Detect which cell encompasses the target text, then output its (X, Y) center coordinate. 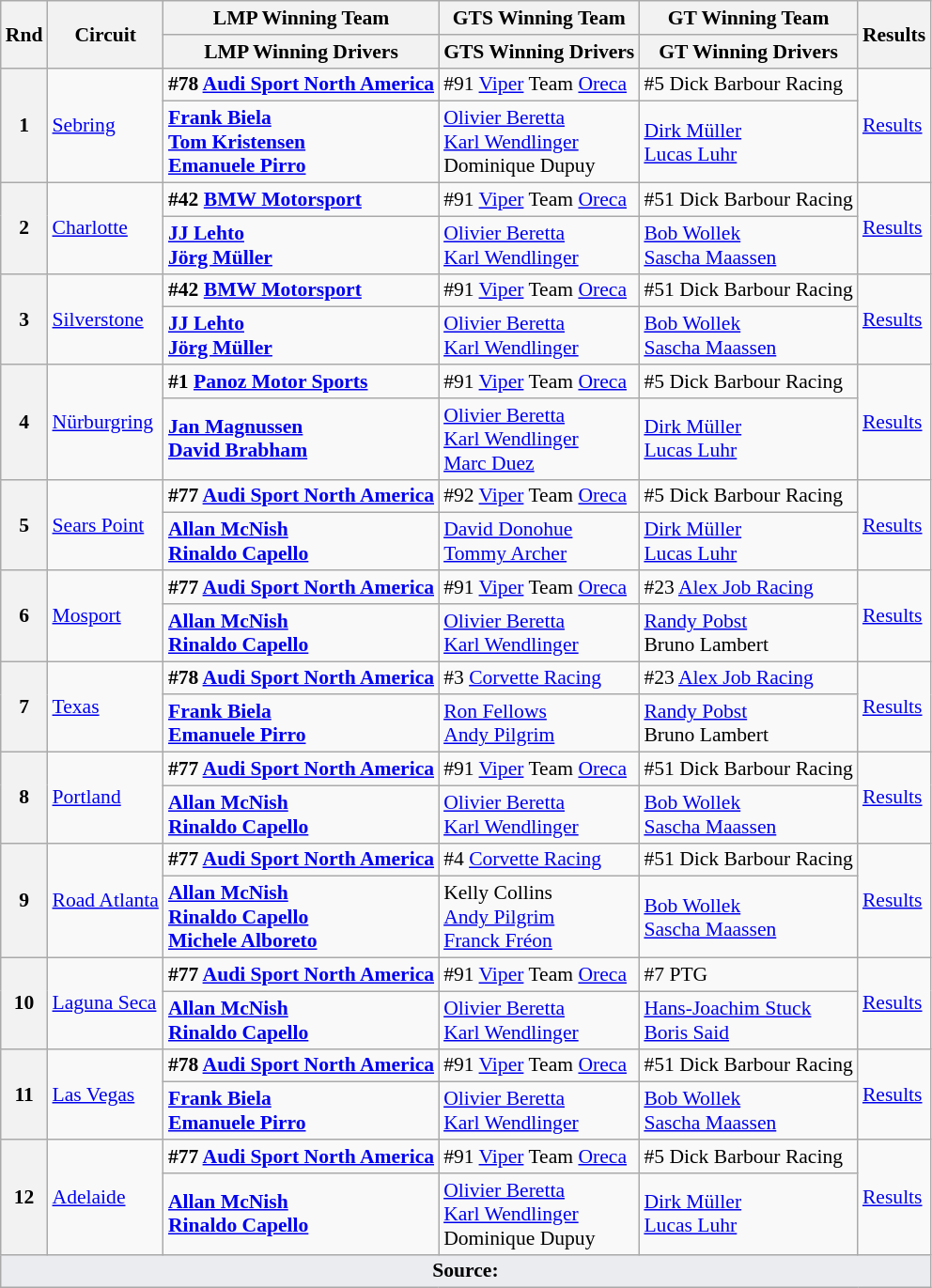
Frank Biela Tom Kristensen Emanuele Pirro (301, 143)
Olivier Beretta Karl Wendlinger Marc Duez (539, 440)
David Donohue Tommy Archer (539, 541)
4 (24, 422)
6 (24, 616)
LMP Winning Drivers (301, 52)
Las Vegas (105, 1094)
Laguna Seca (105, 1003)
GT Winning Drivers (748, 52)
Sears Point (105, 524)
Circuit (105, 34)
Hans-Joachim Stuck Boris Said (748, 1020)
GTS Winning Drivers (539, 52)
10 (24, 1003)
Sebring (105, 125)
Silverstone (105, 319)
#92 Viper Team Oreca (539, 496)
Portland (105, 799)
LMP Winning Team (301, 18)
Ron Fellows Andy Pilgrim (539, 723)
GT Winning Team (748, 18)
Mosport (105, 616)
1 (24, 125)
Kelly Collins Andy Pilgrim Franck Fréon (539, 917)
5 (24, 524)
2 (24, 229)
#7 PTG (748, 975)
Rnd (24, 34)
Nürburgring (105, 422)
Road Atlanta (105, 900)
11 (24, 1094)
Texas (105, 706)
12 (24, 1197)
#4 Corvette Racing (539, 860)
#3 Corvette Racing (539, 678)
7 (24, 706)
Adelaide (105, 1197)
3 (24, 319)
Jan Magnussen David Brabham (301, 440)
Allan McNish Rinaldo Capello Michele Alboreto (301, 917)
GTS Winning Team (539, 18)
9 (24, 900)
Source: (466, 1271)
#1 Panoz Motor Sports (301, 381)
8 (24, 799)
Charlotte (105, 229)
